Extract the [x, y] coordinate from the center of the cell holding the provided text.  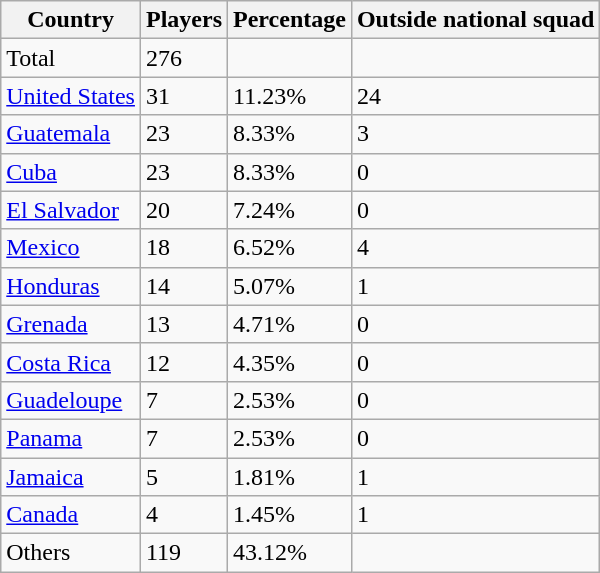
4.71% [290, 324]
14 [184, 286]
Grenada [71, 324]
3 [475, 134]
Mexico [71, 248]
United States [71, 96]
1.45% [290, 515]
El Salvador [71, 210]
43.12% [290, 553]
276 [184, 58]
20 [184, 210]
7.24% [290, 210]
Cuba [71, 172]
18 [184, 248]
4.35% [290, 362]
Percentage [290, 20]
Others [71, 553]
Outside national squad [475, 20]
6.52% [290, 248]
Guatemala [71, 134]
Country [71, 20]
Canada [71, 515]
5 [184, 477]
1.81% [290, 477]
5.07% [290, 286]
31 [184, 96]
Players [184, 20]
11.23% [290, 96]
119 [184, 553]
Panama [71, 438]
Total [71, 58]
Costa Rica [71, 362]
Guadeloupe [71, 400]
13 [184, 324]
24 [475, 96]
12 [184, 362]
Jamaica [71, 477]
Honduras [71, 286]
